Extract the [x, y] coordinate from the center of the cell holding the provided text.  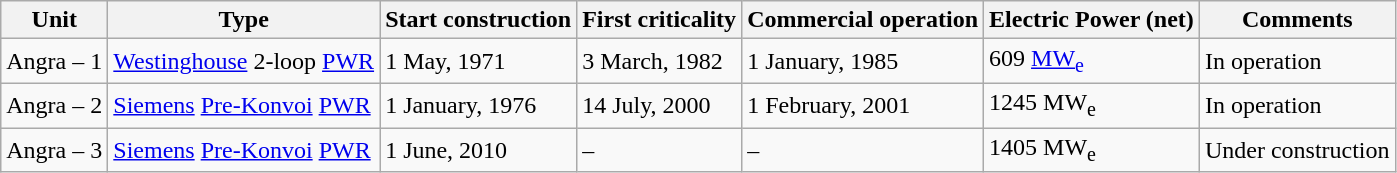
1 May, 1971 [478, 61]
3 March, 1982 [660, 61]
1 February, 2001 [863, 105]
Type [244, 20]
1245 MWe [1092, 105]
Angra – 1 [54, 61]
Electric Power (net) [1092, 20]
Commercial operation [863, 20]
Angra – 2 [54, 105]
First criticality [660, 20]
Start construction [478, 20]
1 January, 1976 [478, 105]
Unit [54, 20]
14 July, 2000 [660, 105]
1405 MWe [1092, 150]
609 MWe [1092, 61]
Westinghouse 2-loop PWR [244, 61]
Angra – 3 [54, 150]
Under construction [1297, 150]
Comments [1297, 20]
1 January, 1985 [863, 61]
1 June, 2010 [478, 150]
